Extract the (X, Y) coordinate from the center of the cell holding the provided text.  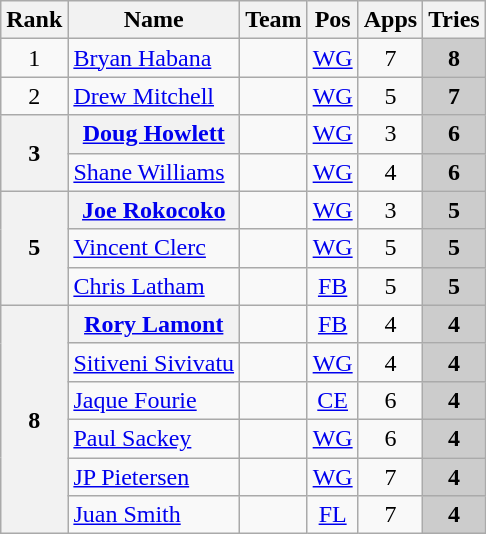
Drew Mitchell (154, 96)
Shane Williams (154, 172)
FL (332, 515)
Juan Smith (154, 515)
CE (332, 400)
Joe Rokocoko (154, 210)
Rory Lamont (154, 324)
Apps (390, 20)
Tries (454, 20)
Pos (332, 20)
JP Pietersen (154, 477)
Rank (34, 20)
Jaque Fourie (154, 400)
Name (154, 20)
2 (34, 96)
Bryan Habana (154, 58)
Sitiveni Sivivatu (154, 362)
Doug Howlett (154, 134)
Chris Latham (154, 286)
Team (274, 20)
Vincent Clerc (154, 248)
1 (34, 58)
Paul Sackey (154, 438)
